From the cell containing the given text, extract its center point as (x, y) coordinate. 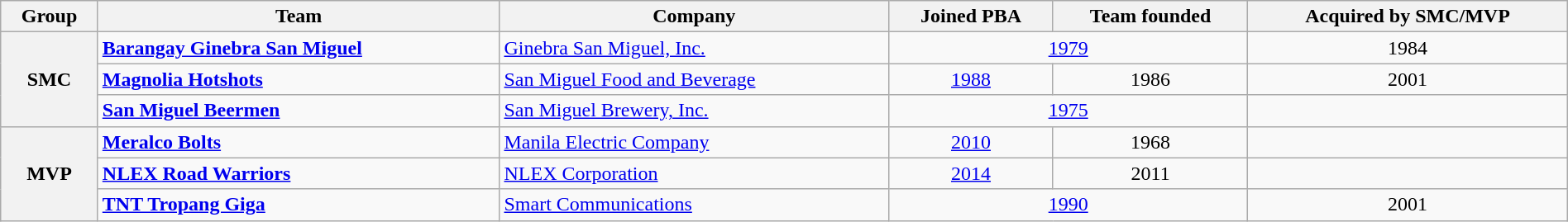
Ginebra San Miguel, Inc. (695, 48)
Company (695, 17)
Team founded (1150, 17)
Manila Electric Company (695, 142)
1990 (1068, 205)
Acquired by SMC/MVP (1408, 17)
NLEX Corporation (695, 173)
Group (50, 17)
Meralco Bolts (299, 142)
Magnolia Hotshots (299, 79)
San Miguel Brewery, Inc. (695, 111)
2010 (971, 142)
2014 (971, 173)
2011 (1150, 173)
TNT Tropang Giga (299, 205)
MVP (50, 173)
San Miguel Beermen (299, 111)
1979 (1068, 48)
1988 (971, 79)
1986 (1150, 79)
SMC (50, 79)
1975 (1068, 111)
1984 (1408, 48)
Barangay Ginebra San Miguel (299, 48)
NLEX Road Warriors (299, 173)
San Miguel Food and Beverage (695, 79)
1968 (1150, 142)
Team (299, 17)
Smart Communications (695, 205)
Joined PBA (971, 17)
